Output the (X, Y) coordinate of the center of the cell containing the given text.  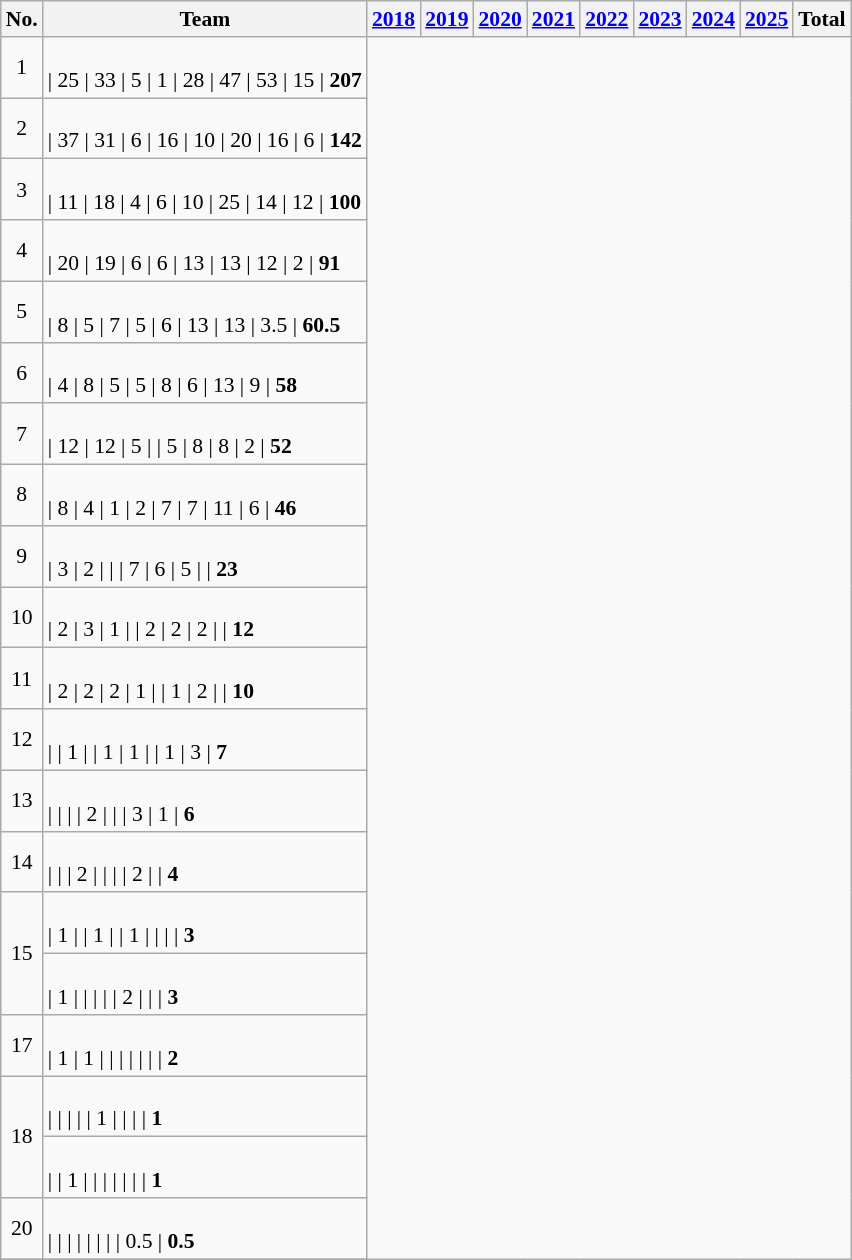
12 (22, 740)
5 (22, 312)
| | | 2 | | | | 2 | | 4 (205, 862)
9 (22, 556)
2024 (714, 19)
2021 (554, 19)
| 4 | 8 | 5 | 5 | 8 | 6 | 13 | 9 | 58 (205, 372)
| 1 | 1 | | | | | | | 2 (205, 1046)
| | 1 | | | | | | | 1 (205, 1168)
| | 1 | | 1 | 1 | | 1 | 3 | 7 (205, 740)
| 1 | | | | | 2 | | | 3 (205, 984)
Team (205, 19)
2022 (606, 19)
8 (22, 496)
7 (22, 434)
| 20 | 19 | 6 | 6 | 13 | 13 | 12 | 2 | 91 (205, 250)
| 1 | | 1 | | 1 | | | | 3 (205, 924)
| | | | | | | | 0.5 | 0.5 (205, 1228)
3 (22, 190)
4 (22, 250)
1 (22, 68)
| | | | | 1 | | | | 1 (205, 1106)
| 8 | 4 | 1 | 2 | 7 | 7 | 11 | 6 | 46 (205, 496)
| | | | 2 | | | 3 | 1 | 6 (205, 800)
2019 (446, 19)
2025 (766, 19)
18 (22, 1137)
| 11 | 18 | 4 | 6 | 10 | 25 | 14 | 12 | 100 (205, 190)
14 (22, 862)
13 (22, 800)
| 2 | 3 | 1 | | 2 | 2 | 2 | | 12 (205, 618)
| 8 | 5 | 7 | 5 | 6 | 13 | 13 | 3.5 | 60.5 (205, 312)
17 (22, 1046)
| 3 | 2 | | | 7 | 6 | 5 | | 23 (205, 556)
20 (22, 1228)
| 25 | 33 | 5 | 1 | 28 | 47 | 53 | 15 | 207 (205, 68)
10 (22, 618)
15 (22, 954)
| 37 | 31 | 6 | 16 | 10 | 20 | 16 | 6 | 142 (205, 128)
2 (22, 128)
2020 (500, 19)
| 12 | 12 | 5 | | 5 | 8 | 8 | 2 | 52 (205, 434)
2023 (660, 19)
11 (22, 678)
| 2 | 2 | 2 | 1 | | 1 | 2 | | 10 (205, 678)
No. (22, 19)
Total (822, 19)
6 (22, 372)
2018 (394, 19)
